Extract the [X, Y] coordinate from the center of the cell holding the provided text.  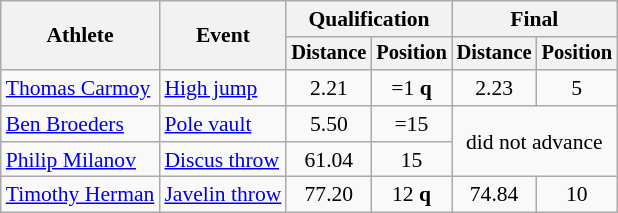
Philip Milanov [80, 160]
High jump [222, 88]
Qualification [368, 19]
Final [534, 19]
61.04 [328, 160]
5.50 [328, 124]
=15 [411, 124]
Pole vault [222, 124]
did not advance [534, 142]
Ben Broeders [80, 124]
15 [411, 160]
Event [222, 36]
=1 q [411, 88]
5 [577, 88]
Javelin throw [222, 195]
74.84 [494, 195]
Timothy Herman [80, 195]
Thomas Carmoy [80, 88]
Athlete [80, 36]
Discus throw [222, 160]
77.20 [328, 195]
2.21 [328, 88]
10 [577, 195]
12 q [411, 195]
2.23 [494, 88]
